Extract the (X, Y) coordinate from the center of the cell holding the provided text.  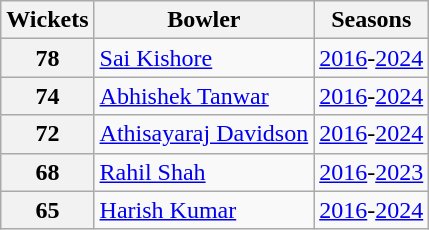
Bowler (204, 20)
65 (48, 210)
72 (48, 134)
78 (48, 58)
Seasons (372, 20)
Harish Kumar (204, 210)
Athisayaraj Davidson (204, 134)
2016-2023 (372, 172)
74 (48, 96)
Sai Kishore (204, 58)
Rahil Shah (204, 172)
Abhishek Tanwar (204, 96)
68 (48, 172)
Wickets (48, 20)
